From the cell containing the given text, extract its center point as (X, Y) coordinate. 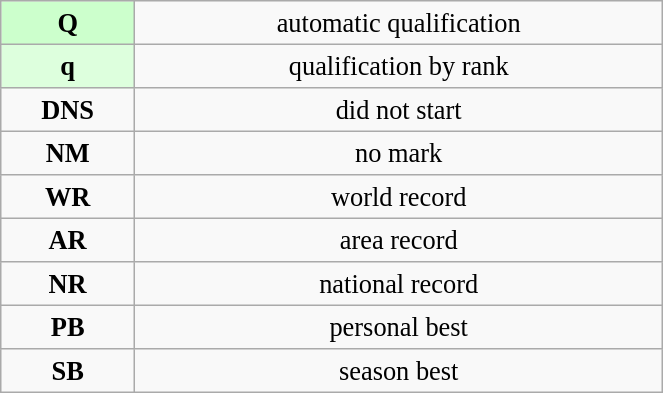
NM (68, 153)
area record (399, 240)
season best (399, 371)
q (68, 66)
world record (399, 197)
no mark (399, 153)
AR (68, 240)
Q (68, 22)
DNS (68, 109)
automatic qualification (399, 22)
PB (68, 327)
national record (399, 284)
qualification by rank (399, 66)
personal best (399, 327)
SB (68, 371)
did not start (399, 109)
WR (68, 197)
NR (68, 284)
